Determine the (X, Y) coordinate at the center of the cell enclosing the given text.  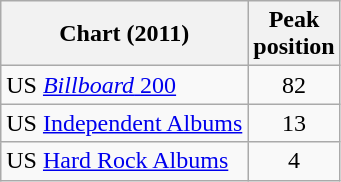
Peakposition (294, 34)
US Billboard 200 (124, 85)
Chart (2011) (124, 34)
US Independent Albums (124, 123)
13 (294, 123)
82 (294, 85)
US Hard Rock Albums (124, 161)
4 (294, 161)
